Return the [X, Y] coordinate for the center point of the cell that contains the specified text.  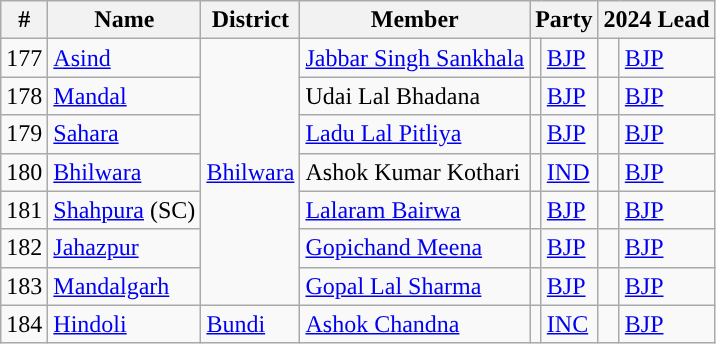
Udai Lal Bhadana [415, 96]
Name [124, 20]
Sahara [124, 134]
Bundi [250, 324]
184 [24, 324]
Hindoli [124, 324]
Member [415, 20]
Shahpura (SC) [124, 210]
Gopal Lal Sharma [415, 286]
Ashok Chandna [415, 324]
Lalaram Bairwa [415, 210]
Party [564, 20]
177 [24, 58]
Jahazpur [124, 248]
182 [24, 248]
183 [24, 286]
Mandal [124, 96]
Asind [124, 58]
# [24, 20]
IND [570, 172]
Jabbar Singh Sankhala [415, 58]
Mandalgarh [124, 286]
179 [24, 134]
District [250, 20]
Ashok Kumar Kothari [415, 172]
181 [24, 210]
INC [570, 324]
Gopichand Meena [415, 248]
178 [24, 96]
2024 Lead [656, 20]
180 [24, 172]
Ladu Lal Pitliya [415, 134]
